Return the [x, y] coordinate for the center point of the cell that contains the specified text.  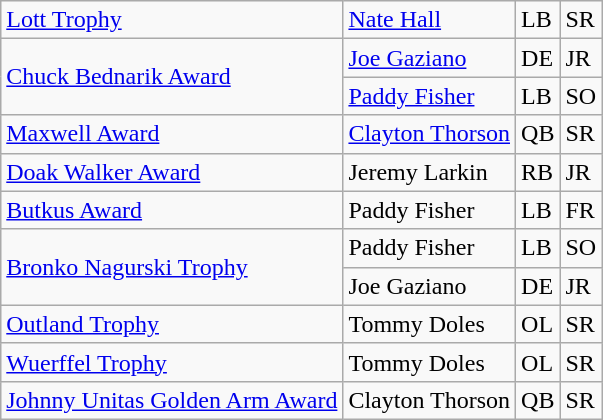
Nate Hall [430, 20]
Butkus Award [172, 210]
Jeremy Larkin [430, 172]
Johnny Unitas Golden Arm Award [172, 400]
Lott Trophy [172, 20]
Maxwell Award [172, 134]
Doak Walker Award [172, 172]
Chuck Bednarik Award [172, 77]
Wuerffel Trophy [172, 362]
RB [538, 172]
FR [581, 210]
Bronko Nagurski Trophy [172, 267]
Outland Trophy [172, 324]
